Scan for the cell matching the given text and deliver its [x, y] coordinate at center. 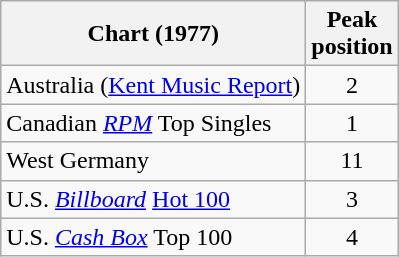
1 [352, 123]
Peakposition [352, 34]
11 [352, 161]
4 [352, 237]
3 [352, 199]
West Germany [154, 161]
Canadian RPM Top Singles [154, 123]
Chart (1977) [154, 34]
U.S. Billboard Hot 100 [154, 199]
Australia (Kent Music Report) [154, 85]
2 [352, 85]
U.S. Cash Box Top 100 [154, 237]
